Return (x, y) of the center of cell containing provided text 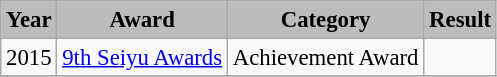
Category (325, 20)
2015 (29, 58)
9th Seiyu Awards (142, 58)
Result (460, 20)
Achievement Award (325, 58)
Year (29, 20)
Award (142, 20)
